From the cell containing the given text, extract its center point as [x, y] coordinate. 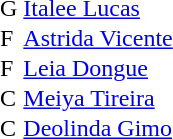
Astrida Vicente [98, 38]
Meiya Tireira [98, 98]
Leia Dongue [98, 68]
C [8, 98]
